Return (X, Y) of the center of cell containing provided text 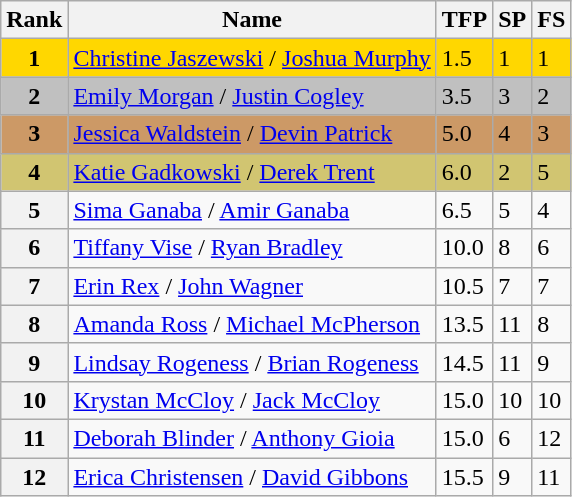
3.5 (464, 96)
Christine Jaszewski / Joshua Murphy (252, 58)
10.5 (464, 286)
TFP (464, 20)
10.0 (464, 248)
Erin Rex / John Wagner (252, 286)
SP (512, 20)
Katie Gadkowski / Derek Trent (252, 172)
Emily Morgan / Justin Cogley (252, 96)
5.0 (464, 134)
1.5 (464, 58)
Jessica Waldstein / Devin Patrick (252, 134)
15.5 (464, 477)
Sima Ganaba / Amir Ganaba (252, 210)
Rank (34, 20)
Amanda Ross / Michael McPherson (252, 324)
Erica Christensen / David Gibbons (252, 477)
Deborah Blinder / Anthony Gioia (252, 438)
Krystan McCloy / Jack McCloy (252, 400)
Lindsay Rogeness / Brian Rogeness (252, 362)
Tiffany Vise / Ryan Bradley (252, 248)
6.0 (464, 172)
FS (552, 20)
Name (252, 20)
6.5 (464, 210)
14.5 (464, 362)
13.5 (464, 324)
